From the cell containing the given text, extract its center point as [x, y] coordinate. 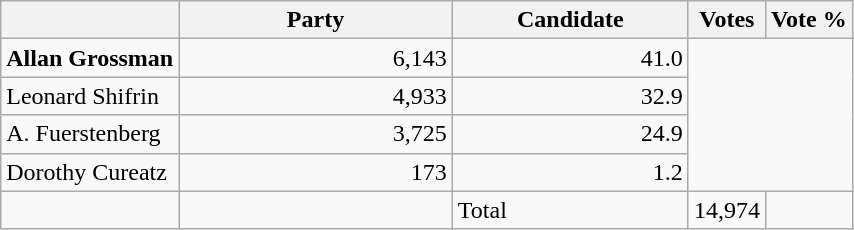
32.9 [570, 96]
Allan Grossman [90, 58]
14,974 [726, 210]
6,143 [316, 58]
Dorothy Cureatz [90, 172]
4,933 [316, 96]
Candidate [570, 20]
Votes [726, 20]
24.9 [570, 134]
41.0 [570, 58]
A. Fuerstenberg [90, 134]
1.2 [570, 172]
3,725 [316, 134]
Vote % [808, 20]
Total [570, 210]
173 [316, 172]
Leonard Shifrin [90, 96]
Party [316, 20]
